Scan for the cell matching the given text and deliver its (x, y) coordinate at center. 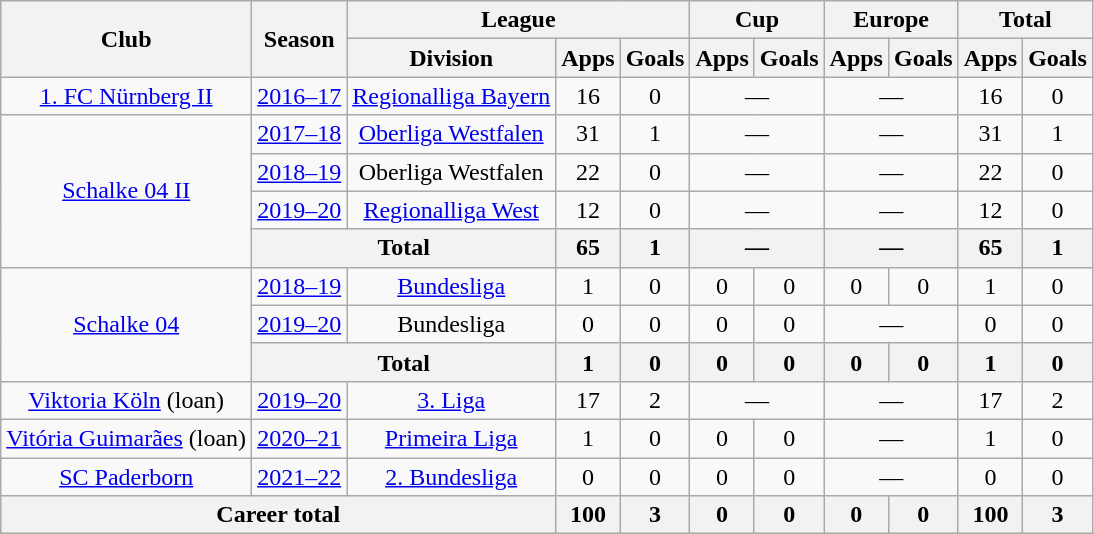
2. Bundesliga (452, 477)
2016–17 (300, 96)
3. Liga (452, 400)
SC Paderborn (126, 477)
2020–21 (300, 438)
Schalke 04 (126, 324)
League (518, 20)
Club (126, 39)
Division (452, 58)
Primeira Liga (452, 438)
1. FC Nürnberg II (126, 96)
Europe (891, 20)
Schalke 04 II (126, 191)
Career total (278, 515)
2021–22 (300, 477)
Cup (757, 20)
Season (300, 39)
Viktoria Köln (loan) (126, 400)
Regionalliga West (452, 210)
2017–18 (300, 134)
Regionalliga Bayern (452, 96)
Vitória Guimarães (loan) (126, 438)
